From the cell containing the given text, extract its center point as (X, Y) coordinate. 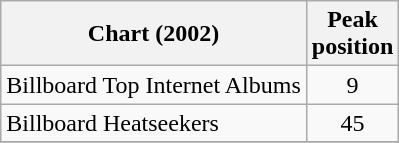
Billboard Heatseekers (154, 123)
Peakposition (352, 34)
Chart (2002) (154, 34)
45 (352, 123)
Billboard Top Internet Albums (154, 85)
9 (352, 85)
